Detect which cell encompasses the target text, then output its (x, y) center coordinate. 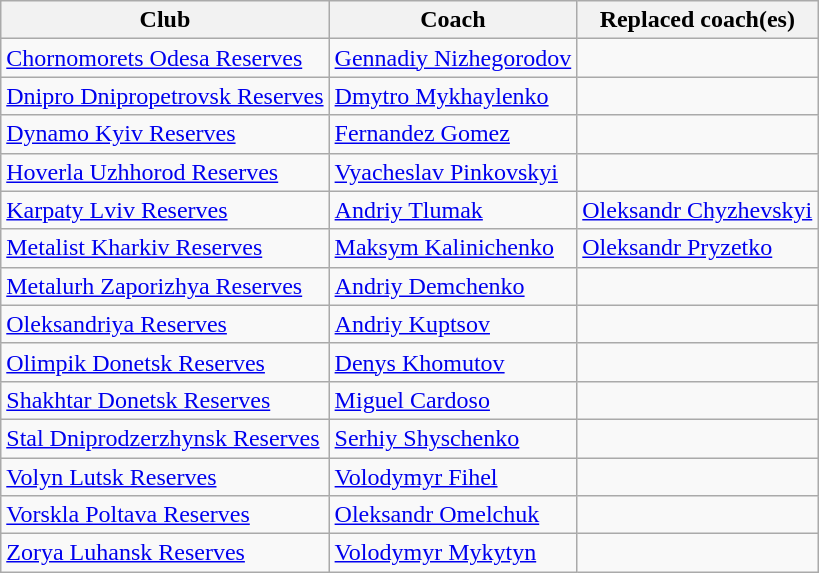
Dmytro Mykhaylenko (453, 96)
Andriy Demchenko (453, 286)
Volodymyr Mykytyn (453, 553)
Metalurh Zaporizhya Reserves (165, 286)
Oleksandr Pryzetko (698, 248)
Shakhtar Donetsk Reserves (165, 400)
Denys Khomutov (453, 362)
Andriy Kuptsov (453, 324)
Replaced coach(es) (698, 20)
Coach (453, 20)
Volyn Lutsk Reserves (165, 477)
Oleksandr Omelchuk (453, 515)
Serhiy Shyschenko (453, 438)
Dynamo Kyiv Reserves (165, 134)
Chornomorets Odesa Reserves (165, 58)
Andriy Tlumak (453, 210)
Zorya Luhansk Reserves (165, 553)
Stal Dniprodzerzhynsk Reserves (165, 438)
Olimpik Donetsk Reserves (165, 362)
Oleksandriya Reserves (165, 324)
Vyacheslav Pinkovskyi (453, 172)
Dnipro Dnipropetrovsk Reserves (165, 96)
Miguel Cardoso (453, 400)
Vorskla Poltava Reserves (165, 515)
Hoverla Uzhhorod Reserves (165, 172)
Gennadiy Nizhegorodov (453, 58)
Oleksandr Chyzhevskyi (698, 210)
Metalist Kharkiv Reserves (165, 248)
Maksym Kalinichenko (453, 248)
Club (165, 20)
Fernandez Gomez (453, 134)
Volodymyr Fihel (453, 477)
Karpaty Lviv Reserves (165, 210)
